Output the (x, y) coordinate of the center of the cell containing the given text.  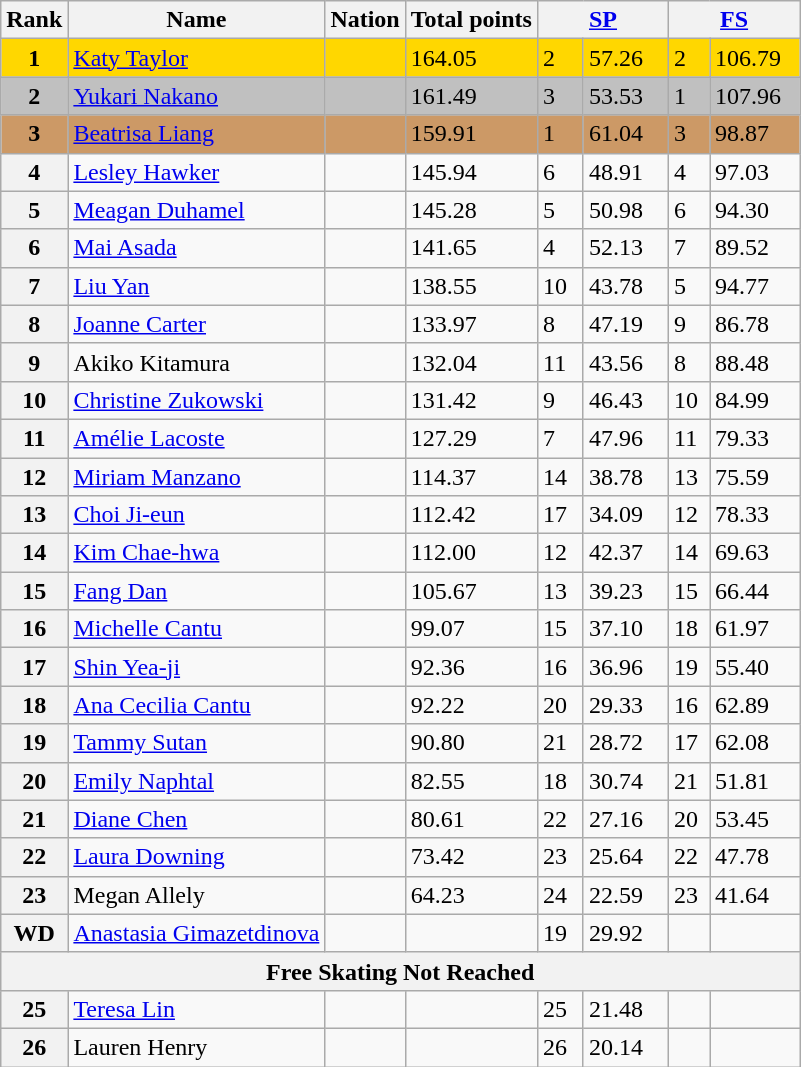
75.59 (755, 477)
Lesley Hawker (196, 172)
29.92 (626, 933)
50.98 (626, 210)
112.00 (471, 553)
106.79 (755, 58)
82.55 (471, 781)
Laura Downing (196, 857)
86.78 (755, 324)
159.91 (471, 134)
79.33 (755, 438)
21.48 (626, 1009)
114.37 (471, 477)
89.52 (755, 248)
99.07 (471, 629)
Michelle Cantu (196, 629)
Megan Allely (196, 895)
Diane Chen (196, 819)
43.78 (626, 286)
FS (734, 20)
138.55 (471, 286)
SP (602, 20)
90.80 (471, 743)
145.94 (471, 172)
Teresa Lin (196, 1009)
Name (196, 20)
25.64 (626, 857)
Yukari Nakano (196, 96)
98.87 (755, 134)
Anastasia Gimazetdinova (196, 933)
94.77 (755, 286)
84.99 (755, 400)
88.48 (755, 362)
131.42 (471, 400)
Rank (34, 20)
47.96 (626, 438)
Mai Asada (196, 248)
37.10 (626, 629)
Ana Cecilia Cantu (196, 705)
62.08 (755, 743)
107.96 (755, 96)
112.42 (471, 515)
141.65 (471, 248)
43.56 (626, 362)
Katy Taylor (196, 58)
39.23 (626, 591)
Akiko Kitamura (196, 362)
Liu Yan (196, 286)
94.30 (755, 210)
36.96 (626, 667)
127.29 (471, 438)
Meagan Duhamel (196, 210)
97.03 (755, 172)
Total points (471, 20)
61.04 (626, 134)
66.44 (755, 591)
51.81 (755, 781)
27.16 (626, 819)
53.45 (755, 819)
47.78 (755, 857)
69.63 (755, 553)
164.05 (471, 58)
Beatrisa Liang (196, 134)
Amélie Lacoste (196, 438)
161.49 (471, 96)
64.23 (471, 895)
53.53 (626, 96)
47.19 (626, 324)
57.26 (626, 58)
52.13 (626, 248)
Joanne Carter (196, 324)
41.64 (755, 895)
34.09 (626, 515)
132.04 (471, 362)
145.28 (471, 210)
Emily Naphtal (196, 781)
29.33 (626, 705)
Miriam Manzano (196, 477)
24 (560, 895)
105.67 (471, 591)
92.22 (471, 705)
Nation (365, 20)
20.14 (626, 1047)
62.89 (755, 705)
22.59 (626, 895)
48.91 (626, 172)
73.42 (471, 857)
Lauren Henry (196, 1047)
Christine Zukowski (196, 400)
Tammy Sutan (196, 743)
133.97 (471, 324)
78.33 (755, 515)
Free Skating Not Reached (400, 971)
Fang Dan (196, 591)
38.78 (626, 477)
WD (34, 933)
61.97 (755, 629)
Shin Yea-ji (196, 667)
42.37 (626, 553)
28.72 (626, 743)
55.40 (755, 667)
30.74 (626, 781)
Kim Chae-hwa (196, 553)
46.43 (626, 400)
80.61 (471, 819)
Choi Ji-eun (196, 515)
92.36 (471, 667)
